Find where the given text appears and provide that cell's center as [x, y] coordinate. 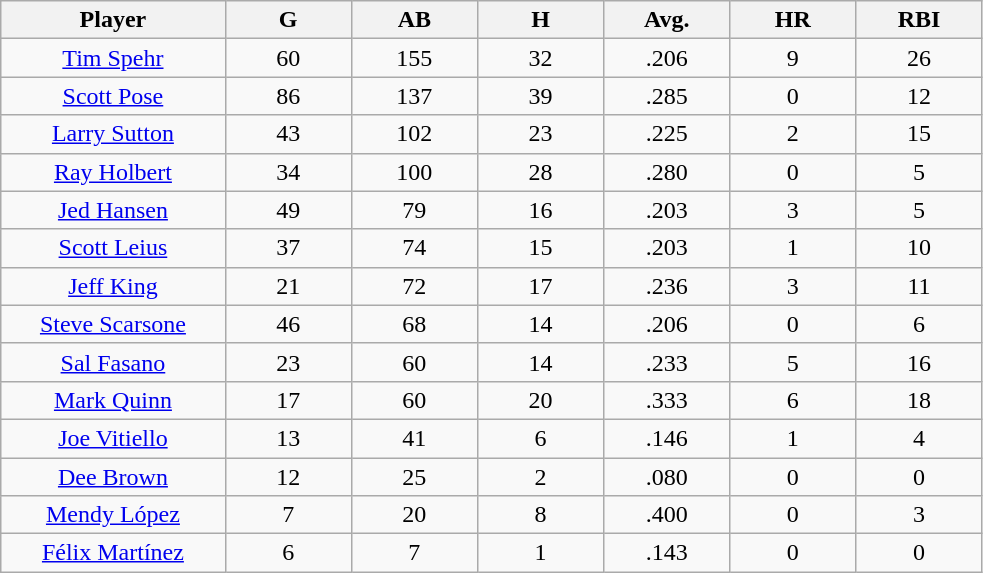
.146 [667, 438]
Larry Sutton [113, 134]
Scott Leius [113, 248]
9 [793, 58]
.285 [667, 96]
25 [414, 477]
Jeff King [113, 286]
Sal Fasano [113, 362]
.143 [667, 553]
Félix Martínez [113, 553]
100 [414, 172]
86 [288, 96]
Dee Brown [113, 477]
18 [919, 400]
34 [288, 172]
4 [919, 438]
155 [414, 58]
137 [414, 96]
.080 [667, 477]
G [288, 20]
79 [414, 210]
10 [919, 248]
26 [919, 58]
8 [540, 515]
.333 [667, 400]
21 [288, 286]
.225 [667, 134]
AB [414, 20]
Steve Scarsone [113, 324]
Avg. [667, 20]
.236 [667, 286]
Tim Spehr [113, 58]
13 [288, 438]
68 [414, 324]
RBI [919, 20]
Jed Hansen [113, 210]
Mark Quinn [113, 400]
Ray Holbert [113, 172]
37 [288, 248]
43 [288, 134]
H [540, 20]
39 [540, 96]
HR [793, 20]
.280 [667, 172]
Player [113, 20]
74 [414, 248]
Joe Vitiello [113, 438]
.400 [667, 515]
.233 [667, 362]
102 [414, 134]
32 [540, 58]
41 [414, 438]
Mendy López [113, 515]
Scott Pose [113, 96]
11 [919, 286]
46 [288, 324]
28 [540, 172]
49 [288, 210]
72 [414, 286]
